Search for the cell housing the specified text and yield its (x, y) center coordinate. 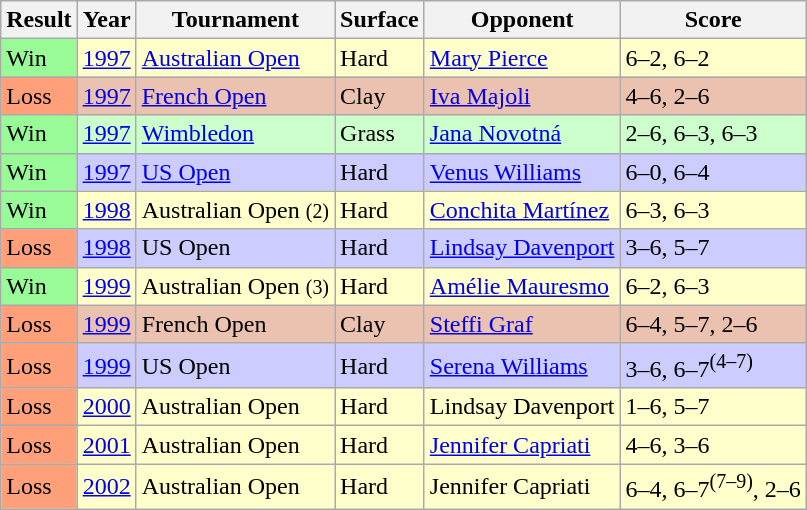
2–6, 6–3, 6–3 (713, 134)
3–6, 6–7(4–7) (713, 366)
Iva Majoli (522, 96)
Opponent (522, 20)
6–2, 6–3 (713, 286)
6–4, 6–7(7–9), 2–6 (713, 486)
3–6, 5–7 (713, 248)
Australian Open (3) (235, 286)
Steffi Graf (522, 324)
1–6, 5–7 (713, 407)
Year (106, 20)
6–0, 6–4 (713, 172)
Serena Williams (522, 366)
Wimbledon (235, 134)
Surface (380, 20)
Mary Pierce (522, 58)
Jana Novotná (522, 134)
6–2, 6–2 (713, 58)
2000 (106, 407)
Tournament (235, 20)
6–3, 6–3 (713, 210)
Australian Open (2) (235, 210)
Conchita Martínez (522, 210)
4–6, 3–6 (713, 445)
Venus Williams (522, 172)
2001 (106, 445)
4–6, 2–6 (713, 96)
Result (39, 20)
2002 (106, 486)
Amélie Mauresmo (522, 286)
Grass (380, 134)
6–4, 5–7, 2–6 (713, 324)
Score (713, 20)
